Output the (x, y) coordinate of the center of the cell containing the given text.  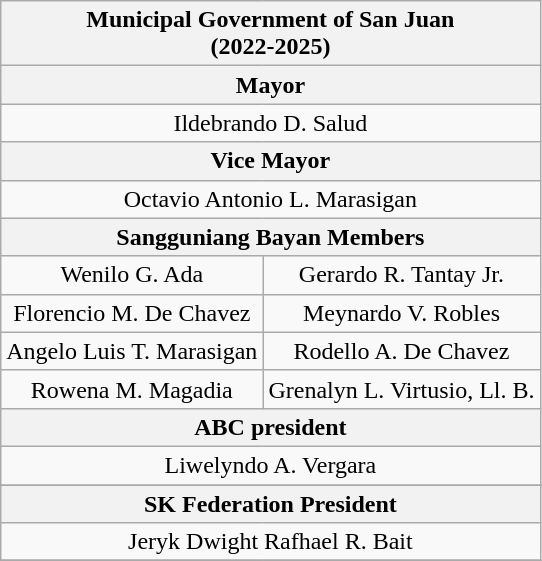
Liwelyndo A. Vergara (270, 465)
Jeryk Dwight Rafhael R. Bait (270, 542)
Vice Mayor (270, 161)
ABC president (270, 427)
Rowena M. Magadia (132, 389)
SK Federation President (270, 503)
Florencio M. De Chavez (132, 313)
Meynardo V. Robles (402, 313)
Municipal Government of San Juan(2022-2025) (270, 34)
Mayor (270, 85)
Ildebrando D. Salud (270, 123)
Gerardo R. Tantay Jr. (402, 275)
Angelo Luis T. Marasigan (132, 351)
Sangguniang Bayan Members (270, 237)
Wenilo G. Ada (132, 275)
Grenalyn L. Virtusio, Ll. B. (402, 389)
Rodello A. De Chavez (402, 351)
Octavio Antonio L. Marasigan (270, 199)
